Locate the cell with the specified text and output its (X, Y) center coordinate. 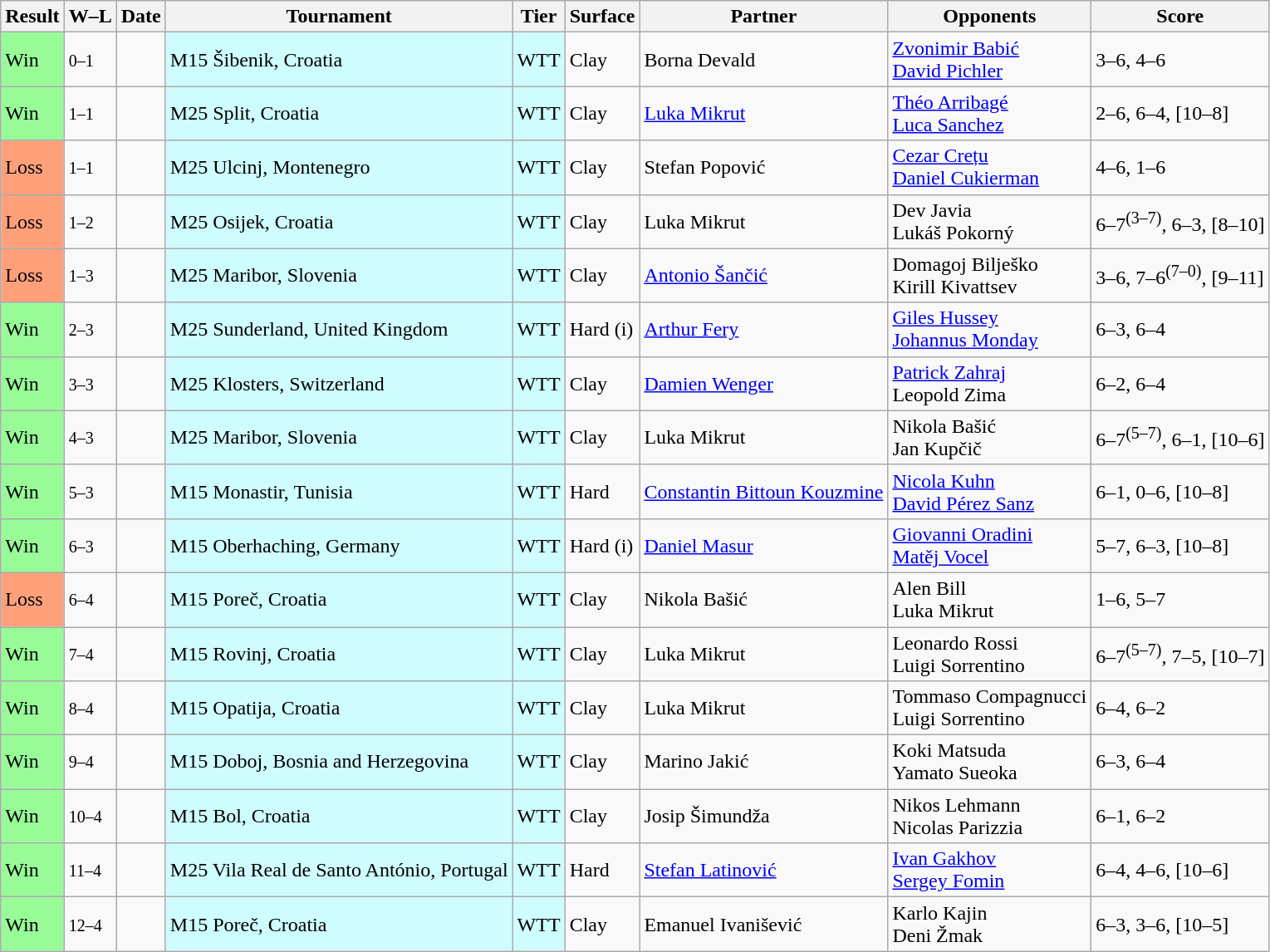
Zvonimir Babić David Pichler (990, 60)
6–3, 3–6, [10–5] (1180, 924)
Dev Javia Lukáš Pokorný (990, 221)
Surface (602, 17)
Domagoj Bilješko Kirill Kivattsev (990, 276)
6–3 (90, 545)
Opponents (990, 17)
6–4 (90, 600)
M15 Doboj, Bosnia and Herzegovina (339, 763)
6–4, 4–6, [10–6] (1180, 871)
Score (1180, 17)
12–4 (90, 924)
Tournament (339, 17)
Stefan Latinović (764, 871)
Nikola Bašić (764, 600)
Théo Arribagé Luca Sanchez (990, 113)
1–2 (90, 221)
M15 Šibenik, Croatia (339, 60)
2–6, 6–4, [10–8] (1180, 113)
8–4 (90, 708)
Nikola Bašić Jan Kupčič (990, 437)
Result (32, 17)
1–3 (90, 276)
Marino Jakić (764, 763)
Giles Hussey Johannus Monday (990, 329)
M15 Monastir, Tunisia (339, 492)
Damien Wenger (764, 384)
Tier (538, 17)
M15 Rovinj, Croatia (339, 653)
Tommaso Compagnucci Luigi Sorrentino (990, 708)
0–1 (90, 60)
1–6, 5–7 (1180, 600)
4–3 (90, 437)
6–1, 6–2 (1180, 816)
Leonardo Rossi Luigi Sorrentino (990, 653)
M15 Oberhaching, Germany (339, 545)
Borna Devald (764, 60)
M25 Sunderland, United Kingdom (339, 329)
7–4 (90, 653)
6–1, 0–6, [10–8] (1180, 492)
M15 Opatija, Croatia (339, 708)
W–L (90, 17)
Alen Bill Luka Mikrut (990, 600)
3–6, 7–6(7–0), [9–11] (1180, 276)
M25 Osijek, Croatia (339, 221)
11–4 (90, 871)
Josip Šimundža (764, 816)
5–7, 6–3, [10–8] (1180, 545)
Giovanni Oradini Matěj Vocel (990, 545)
Partner (764, 17)
6–4, 6–2 (1180, 708)
M25 Klosters, Switzerland (339, 384)
Karlo Kajin Deni Žmak (990, 924)
M25 Vila Real de Santo António, Portugal (339, 871)
M25 Split, Croatia (339, 113)
Nicola Kuhn David Pérez Sanz (990, 492)
Daniel Masur (764, 545)
Cezar Crețu Daniel Cukierman (990, 168)
9–4 (90, 763)
4–6, 1–6 (1180, 168)
5–3 (90, 492)
6–2, 6–4 (1180, 384)
Arthur Fery (764, 329)
Stefan Popović (764, 168)
3–3 (90, 384)
Ivan Gakhov Sergey Fomin (990, 871)
Emanuel Ivanišević (764, 924)
Patrick Zahraj Leopold Zima (990, 384)
M15 Bol, Croatia (339, 816)
2–3 (90, 329)
Date (141, 17)
M25 Ulcinj, Montenegro (339, 168)
10–4 (90, 816)
Nikos Lehmann Nicolas Parizzia (990, 816)
6–7(5–7), 6–1, [10–6] (1180, 437)
Antonio Šančić (764, 276)
6–7(5–7), 7–5, [10–7] (1180, 653)
3–6, 4–6 (1180, 60)
6–7(3–7), 6–3, [8–10] (1180, 221)
Constantin Bittoun Kouzmine (764, 492)
Koki Matsuda Yamato Sueoka (990, 763)
